Locate the cell with the specified text and output its (X, Y) center coordinate. 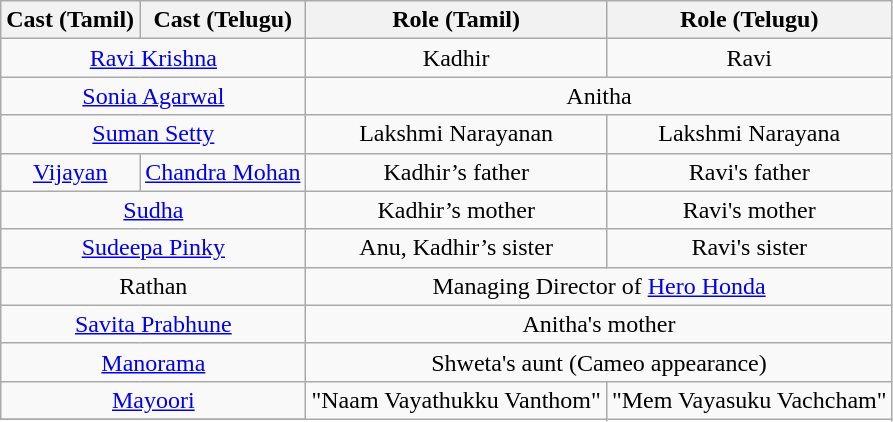
Role (Tamil) (456, 20)
Kadhir’s father (456, 172)
Anu, Kadhir’s sister (456, 248)
Kadhir (456, 58)
Shweta's aunt (Cameo appearance) (599, 362)
Ravi's mother (749, 210)
Sonia Agarwal (154, 96)
Lakshmi Narayanan (456, 134)
Vijayan (70, 172)
Ravi Krishna (154, 58)
Anitha's mother (599, 324)
Savita Prabhune (154, 324)
"Naam Vayathukku Vanthom" (456, 400)
"Mem Vayasuku Vachcham" (749, 400)
Role (Telugu) (749, 20)
Managing Director of Hero Honda (599, 286)
Sudha (154, 210)
Sudeepa Pinky (154, 248)
Kadhir’s mother (456, 210)
Mayoori (154, 400)
Suman Setty (154, 134)
Chandra Mohan (223, 172)
Lakshmi Narayana (749, 134)
Cast (Telugu) (223, 20)
Rathan (154, 286)
Ravi's sister (749, 248)
Ravi (749, 58)
Ravi's father (749, 172)
Anitha (599, 96)
Cast (Tamil) (70, 20)
Manorama (154, 362)
